Return the (x, y) coordinate for the center point of the cell that contains the specified text.  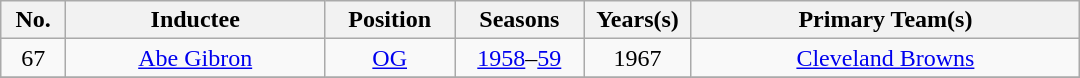
67 (34, 58)
No. (34, 20)
Years(s) (638, 20)
Inductee (196, 20)
Primary Team(s) (886, 20)
Position (390, 20)
Abe Gibron (196, 58)
1967 (638, 58)
1958–59 (519, 58)
Cleveland Browns (886, 58)
Seasons (519, 20)
OG (390, 58)
